Locate the cell with the specified text and output its [X, Y] center coordinate. 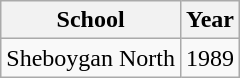
School [91, 20]
1989 [210, 58]
Year [210, 20]
Sheboygan North [91, 58]
